Pinpoint the cell where the given text exists, returning its [x, y] midpoint coordinate. 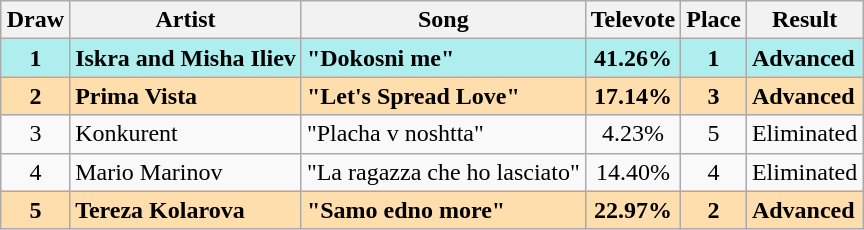
Artist [186, 20]
"Placha v noshtta" [443, 134]
Draw [35, 20]
14.40% [632, 172]
Prima Vista [186, 96]
17.14% [632, 96]
Televote [632, 20]
Iskra and Misha Iliev [186, 58]
41.26% [632, 58]
"La ragazza che ho lasciato" [443, 172]
"Samo edno more" [443, 210]
Mario Marinov [186, 172]
22.97% [632, 210]
Konkurent [186, 134]
Song [443, 20]
Place [714, 20]
Result [804, 20]
"Dokosni me" [443, 58]
Tereza Kolarova [186, 210]
4.23% [632, 134]
"Let's Spread Love" [443, 96]
